Return the [X, Y] coordinate for the center point of the cell that contains the specified text.  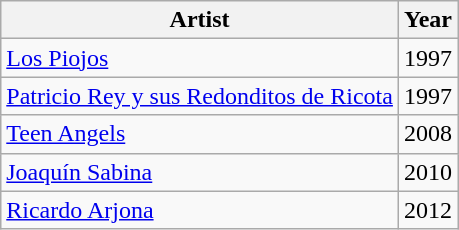
2010 [428, 172]
Patricio Rey y sus Redonditos de Ricota [200, 96]
Artist [200, 20]
2008 [428, 134]
Joaquín Sabina [200, 172]
Year [428, 20]
Los Piojos [200, 58]
Teen Angels [200, 134]
Ricardo Arjona [200, 210]
2012 [428, 210]
